Locate the cell with the specified text and output its [X, Y] center coordinate. 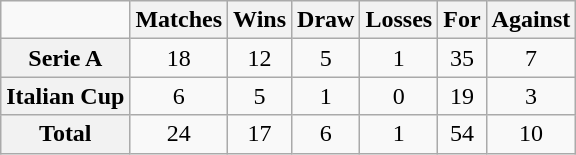
0 [399, 96]
10 [531, 134]
Matches [179, 20]
3 [531, 96]
54 [462, 134]
Serie A [66, 58]
17 [260, 134]
24 [179, 134]
19 [462, 96]
18 [179, 58]
35 [462, 58]
For [462, 20]
Italian Cup [66, 96]
12 [260, 58]
Wins [260, 20]
7 [531, 58]
Against [531, 20]
Total [66, 134]
Draw [326, 20]
Losses [399, 20]
